Search for the cell housing the specified text and yield its [X, Y] center coordinate. 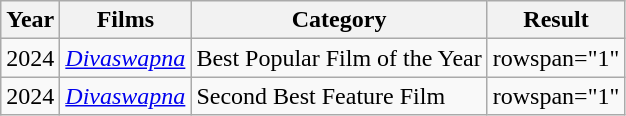
Result [556, 20]
Second Best Feature Film [339, 96]
Year [30, 20]
Films [126, 20]
Best Popular Film of the Year [339, 58]
Category [339, 20]
